Provide the (X, Y) coordinate of the cell's center where the given text is located.  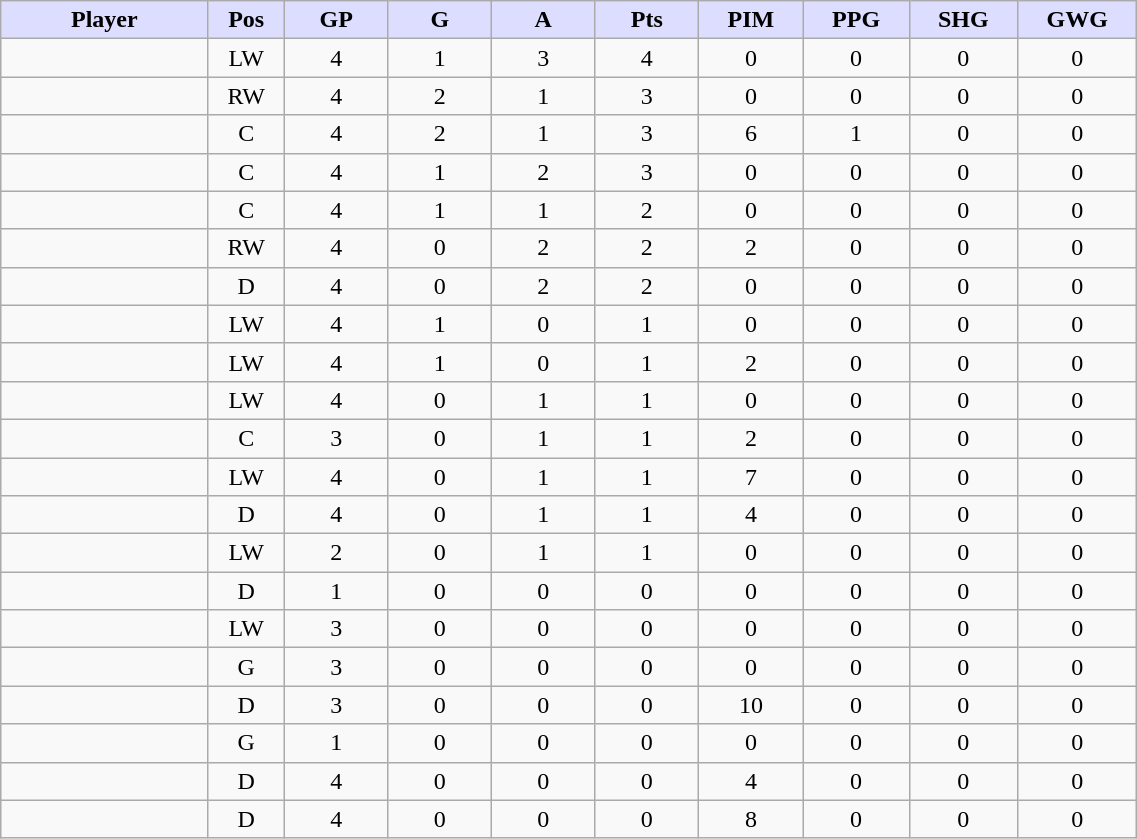
7 (752, 477)
A (544, 20)
PPG (856, 20)
SHG (964, 20)
Pos (246, 20)
PIM (752, 20)
GWG (1078, 20)
Player (104, 20)
Pts (647, 20)
6 (752, 134)
8 (752, 819)
10 (752, 705)
GP (336, 20)
